Locate the cell with the specified text and output its [X, Y] center coordinate. 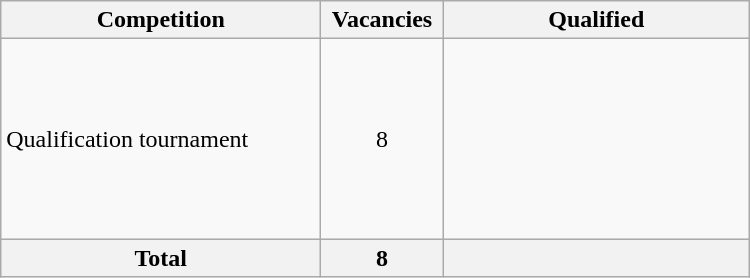
Vacancies [382, 20]
Qualification tournament [161, 139]
Total [161, 258]
Qualified [596, 20]
Competition [161, 20]
